Pinpoint the cell where the given text exists, returning its (x, y) midpoint coordinate. 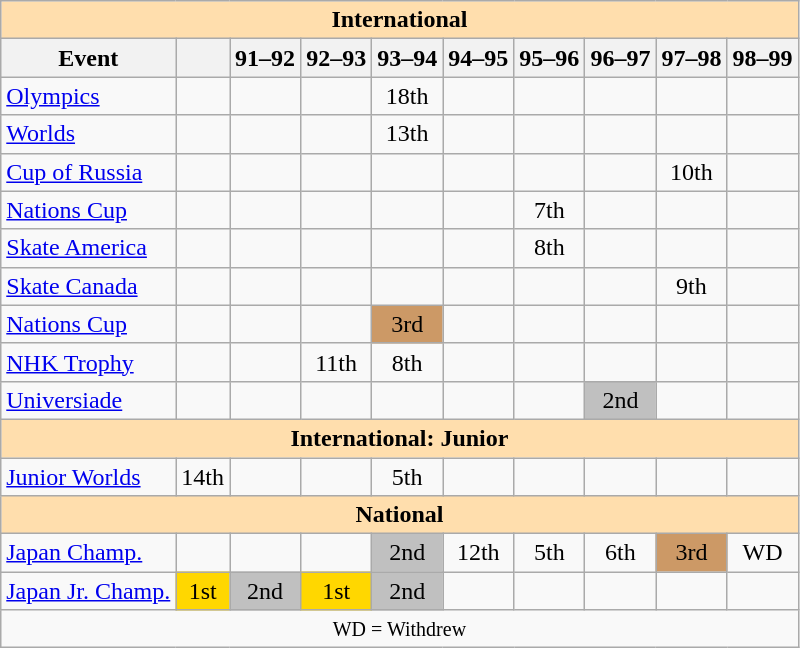
18th (408, 96)
12th (478, 553)
International (400, 20)
96–97 (620, 58)
Skate America (88, 248)
14th (203, 477)
WD (762, 553)
Japan Champ. (88, 553)
Japan Jr. Champ. (88, 591)
94–95 (478, 58)
13th (408, 134)
6th (620, 553)
98–99 (762, 58)
97–98 (692, 58)
Olympics (88, 96)
WD = Withdrew (400, 629)
91–92 (266, 58)
95–96 (550, 58)
NHK Trophy (88, 362)
9th (692, 286)
Cup of Russia (88, 172)
93–94 (408, 58)
7th (550, 210)
11th (336, 362)
Universiade (88, 400)
Junior Worlds (88, 477)
National (400, 515)
10th (692, 172)
International: Junior (400, 438)
Skate Canada (88, 286)
Worlds (88, 134)
Event (88, 58)
92–93 (336, 58)
